Return the (X, Y) coordinate for the center point of the cell that contains the specified text.  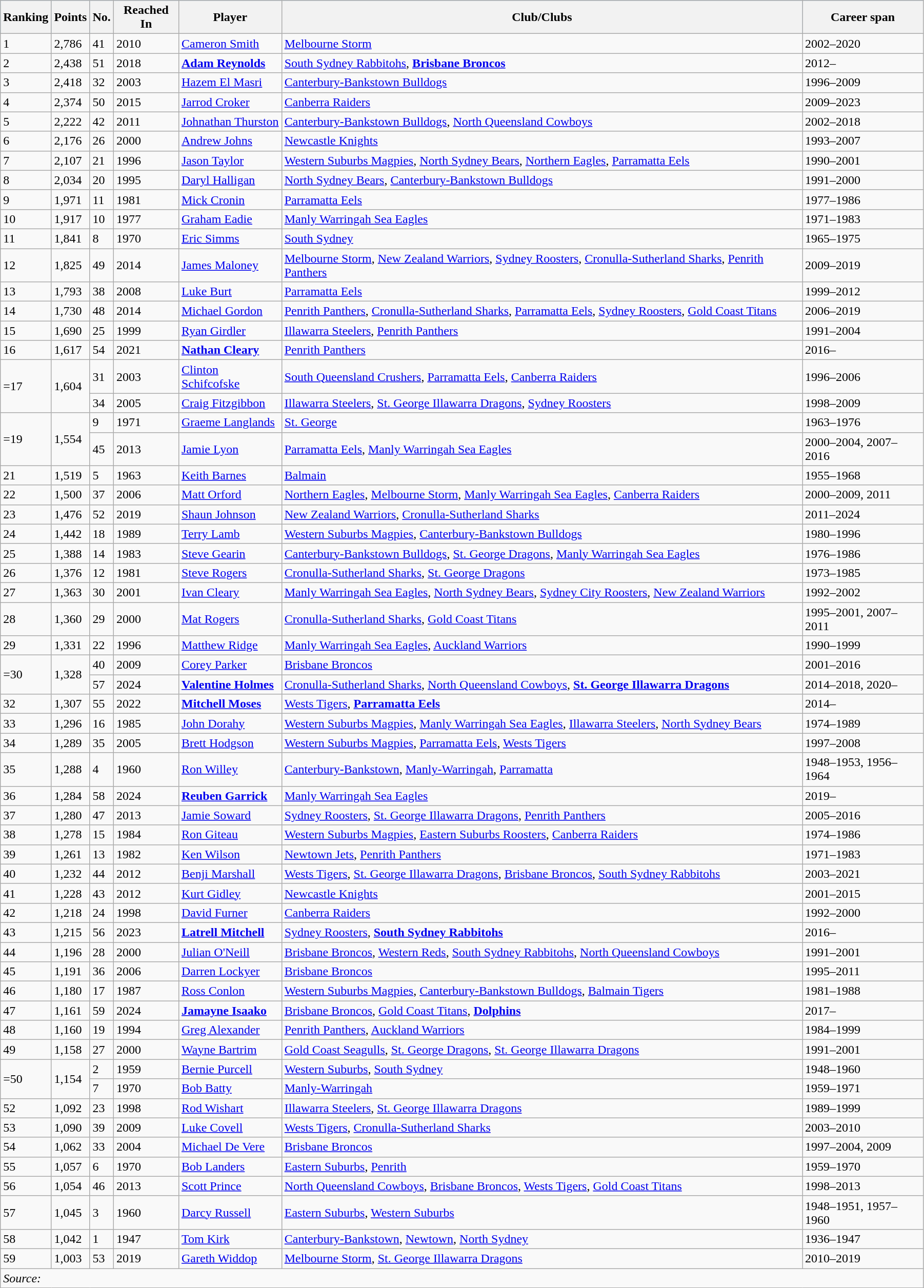
South Sydney (541, 238)
2002–2020 (863, 44)
1990–1999 (863, 646)
Eastern Suburbs, Penrith (541, 1166)
1993–2007 (863, 141)
Graham Eadie (230, 219)
=17 (26, 387)
Illawarra Steelers, St. George Illawarra Dragons (541, 1108)
2002–2018 (863, 122)
Mitchell Moses (230, 704)
Ranking (26, 17)
No. (102, 17)
Shaun Johnson (230, 514)
1977–1986 (863, 199)
1980–1996 (863, 534)
Western Suburbs Magpies, Parramatta Eels, Wests Tigers (541, 743)
Sydney Roosters, St. George Illawarra Dragons, Penrith Panthers (541, 815)
New Zealand Warriors, Cronulla-Sutherland Sharks (541, 514)
1959–1971 (863, 1089)
1992–2000 (863, 913)
1,057 (71, 1166)
Luke Burt (230, 292)
Ross Conlon (230, 991)
Reached In (146, 17)
Tom Kirk (230, 1239)
1,045 (71, 1212)
South Queensland Crushers, Parramatta Eels, Canberra Raiders (541, 376)
1,158 (71, 1050)
2019– (863, 796)
Michael Gordon (230, 311)
1,232 (71, 874)
Reuben Garrick (230, 796)
Darren Lockyer (230, 972)
1984–1999 (863, 1030)
1,296 (71, 723)
1997–2004, 2009 (863, 1147)
Western Suburbs Magpies, Canterbury-Bankstown Bulldogs (541, 534)
Wests Tigers, Cronulla-Sutherland Sharks (541, 1128)
1996–2006 (863, 376)
1,196 (71, 952)
1,917 (71, 219)
2011 (146, 122)
1,328 (71, 675)
1977 (146, 219)
Brett Hodgson (230, 743)
2010–2019 (863, 1258)
1,500 (71, 495)
2014– (863, 704)
Cronulla-Sutherland Sharks, St. George Dragons (541, 573)
Benji Marshall (230, 874)
Terry Lamb (230, 534)
Luke Covell (230, 1128)
2,222 (71, 122)
1995 (146, 180)
Brisbane Broncos, Western Reds, South Sydney Rabbitohs, North Queensland Cowboys (541, 952)
1,280 (71, 815)
2018 (146, 63)
Canterbury-Bankstown, Manly-Warringah, Parramatta (541, 769)
1991–2004 (863, 331)
1989–1999 (863, 1108)
1,363 (71, 592)
Penrith Panthers, Auckland Warriors (541, 1030)
1,054 (71, 1186)
Penrith Panthers, Cronulla-Sutherland Sharks, Parramatta Eels, Sydney Roosters, Gold Coast Titans (541, 311)
Canterbury-Bankstown Bulldogs, St. George Dragons, Manly Warringah Sea Eagles (541, 553)
Western Suburbs Magpies, Eastern Suburbs Roosters, Canberra Raiders (541, 835)
Rod Wishart (230, 1108)
1948–1960 (863, 1069)
2004 (146, 1147)
31 (102, 376)
Michael De Vere (230, 1147)
1,154 (71, 1079)
Clinton Schifcofske (230, 376)
Western Suburbs Magpies, Canterbury-Bankstown Bulldogs, Balmain Tigers (541, 991)
Melbourne Storm (541, 44)
1,307 (71, 704)
1,160 (71, 1030)
2009–2023 (863, 102)
=19 (26, 439)
1992–2002 (863, 592)
Parramatta Eels, Manly Warringah Sea Eagles (541, 449)
1,971 (71, 199)
Steve Gearin (230, 553)
=30 (26, 675)
2005–2016 (863, 815)
2014–2018, 2020– (863, 685)
Ryan Girdler (230, 331)
1959–1970 (863, 1166)
Sydney Roosters, South Sydney Rabbitohs (541, 932)
Ron Giteau (230, 835)
1,476 (71, 514)
1991–2000 (863, 180)
Keith Barnes (230, 475)
2011–2024 (863, 514)
Daryl Halligan (230, 180)
18 (102, 534)
Melbourne Storm, St. George Illawarra Dragons (541, 1258)
1,042 (71, 1239)
Manly-Warringah (541, 1089)
2006–2019 (863, 311)
Eric Simms (230, 238)
2008 (146, 292)
1995–2001, 2007–2011 (863, 618)
2017– (863, 1011)
20 (102, 180)
1,617 (71, 350)
2012– (863, 63)
1948–1951, 1957–1960 (863, 1212)
30 (102, 592)
1,554 (71, 439)
1,090 (71, 1128)
1999 (146, 331)
2,438 (71, 63)
1994 (146, 1030)
2023 (146, 932)
1,331 (71, 646)
1948–1953, 1956–1964 (863, 769)
Andrew Johns (230, 141)
Club/Clubs (541, 17)
Bob Batty (230, 1089)
1,215 (71, 932)
1985 (146, 723)
Canterbury-Bankstown Bulldogs, North Queensland Cowboys (541, 122)
Western Suburbs Magpies, Manly Warringah Sea Eagles, Illawarra Steelers, North Sydney Bears (541, 723)
Brisbane Broncos, Gold Coast Titans, Dolphins (541, 1011)
51 (102, 63)
1963 (146, 475)
50 (102, 102)
Source: (462, 1278)
Valentine Holmes (230, 685)
1,519 (71, 475)
1,288 (71, 769)
Manly Warringah Sea Eagles, North Sydney Bears, Sydney City Roosters, New Zealand Warriors (541, 592)
Jason Taylor (230, 160)
Adam Reynolds (230, 63)
Corey Parker (230, 665)
Balmain (541, 475)
Bob Landers (230, 1166)
1959 (146, 1069)
1990–2001 (863, 160)
Wayne Bartrim (230, 1050)
2,107 (71, 160)
1,180 (71, 991)
1,604 (71, 387)
2001–2016 (863, 665)
Mick Cronin (230, 199)
1982 (146, 854)
Cameron Smith (230, 44)
Jamayne Isaako (230, 1011)
Northern Eagles, Melbourne Storm, Manly Warringah Sea Eagles, Canberra Raiders (541, 495)
Gold Coast Seagulls, St. George Dragons, St. George Illawarra Dragons (541, 1050)
Scott Prince (230, 1186)
19 (102, 1030)
Penrith Panthers (541, 350)
1983 (146, 553)
Career span (863, 17)
Player (230, 17)
1,841 (71, 238)
2022 (146, 704)
1,442 (71, 534)
1998–2013 (863, 1186)
1,261 (71, 854)
Jamie Lyon (230, 449)
1,161 (71, 1011)
1981–1988 (863, 991)
Gareth Widdop (230, 1258)
Western Suburbs, South Sydney (541, 1069)
Julian O'Neill (230, 952)
Jamie Soward (230, 815)
1,690 (71, 331)
2003–2010 (863, 1128)
Newtown Jets, Penrith Panthers (541, 854)
1,730 (71, 311)
1989 (146, 534)
Melbourne Storm, New Zealand Warriors, Sydney Roosters, Cronulla-Sutherland Sharks, Penrith Panthers (541, 265)
John Dorahy (230, 723)
1974–1989 (863, 723)
Ron Willey (230, 769)
Kurt Gidley (230, 893)
South Sydney Rabbitohs, Brisbane Broncos (541, 63)
Cronulla-Sutherland Sharks, North Queensland Cowboys, St. George Illawarra Dragons (541, 685)
2,034 (71, 180)
1936–1947 (863, 1239)
1,228 (71, 893)
Illawarra Steelers, St. George Illawarra Dragons, Sydney Roosters (541, 403)
Darcy Russell (230, 1212)
Illawarra Steelers, Penrith Panthers (541, 331)
Greg Alexander (230, 1030)
1998–2009 (863, 403)
1999–2012 (863, 292)
2009–2019 (863, 265)
Craig Fitzgibbon (230, 403)
1,278 (71, 835)
1973–1985 (863, 573)
2015 (146, 102)
1,388 (71, 553)
1,062 (71, 1147)
Western Suburbs Magpies, North Sydney Bears, Northern Eagles, Parramatta Eels (541, 160)
=50 (26, 1079)
Latrell Mitchell (230, 932)
1995–2011 (863, 972)
Bernie Purcell (230, 1069)
Cronulla-Sutherland Sharks, Gold Coast Titans (541, 618)
2,374 (71, 102)
1996–2009 (863, 83)
2003–2021 (863, 874)
1947 (146, 1239)
Matt Orford (230, 495)
2010 (146, 44)
2,786 (71, 44)
2,418 (71, 83)
2001 (146, 592)
1,092 (71, 1108)
Hazem El Masri (230, 83)
Wests Tigers, St. George Illawarra Dragons, Brisbane Broncos, South Sydney Rabbitohs (541, 874)
2001–2015 (863, 893)
Graeme Langlands (230, 422)
1,289 (71, 743)
Steve Rogers (230, 573)
1965–1975 (863, 238)
St. George (541, 422)
1974–1986 (863, 835)
1,284 (71, 796)
Canterbury-Bankstown, Newtown, North Sydney (541, 1239)
1,793 (71, 292)
2021 (146, 350)
Nathan Cleary (230, 350)
2,176 (71, 141)
Mat Rogers (230, 618)
1984 (146, 835)
Ivan Cleary (230, 592)
1,825 (71, 265)
1,218 (71, 913)
North Queensland Cowboys, Brisbane Broncos, Wests Tigers, Gold Coast Titans (541, 1186)
Matthew Ridge (230, 646)
1955–1968 (863, 475)
1997–2008 (863, 743)
1,191 (71, 972)
1,003 (71, 1258)
1,376 (71, 573)
Eastern Suburbs, Western Suburbs (541, 1212)
David Furner (230, 913)
1971 (146, 422)
Johnathan Thurston (230, 122)
James Maloney (230, 265)
1,360 (71, 618)
Canterbury-Bankstown Bulldogs (541, 83)
Points (71, 17)
1976–1986 (863, 553)
Ken Wilson (230, 854)
North Sydney Bears, Canterbury-Bankstown Bulldogs (541, 180)
17 (102, 991)
Manly Warringah Sea Eagles, Auckland Warriors (541, 646)
2000–2009, 2011 (863, 495)
Jarrod Croker (230, 102)
Wests Tigers, Parramatta Eels (541, 704)
1987 (146, 991)
2000–2004, 2007–2016 (863, 449)
1963–1976 (863, 422)
